Search for the cell housing the specified text and yield its [x, y] center coordinate. 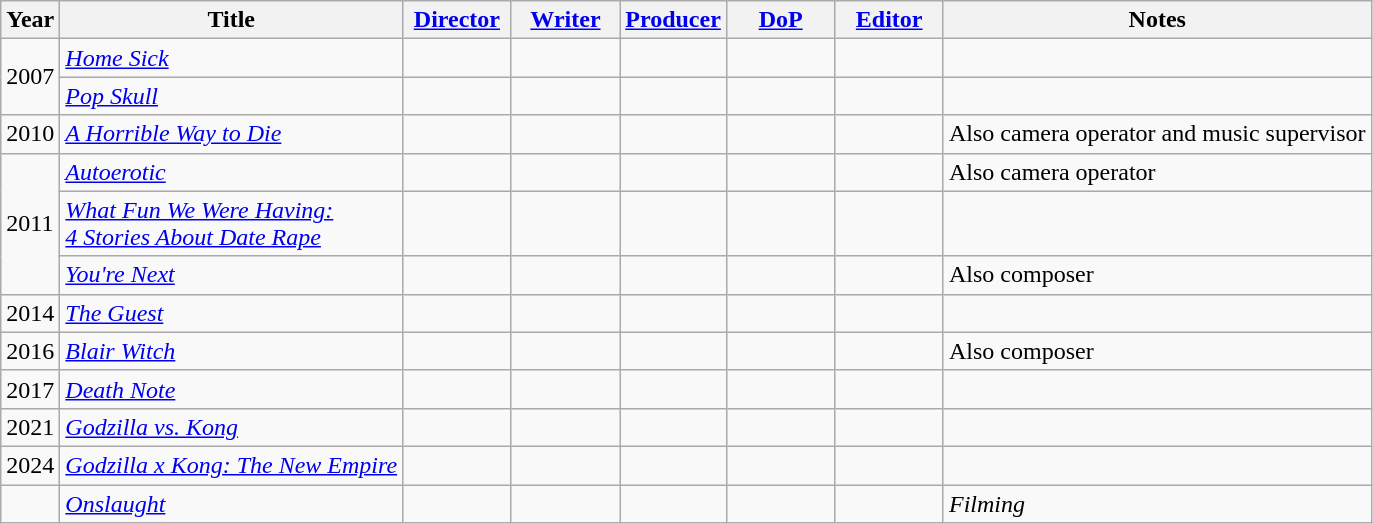
Producer [674, 20]
2016 [30, 351]
2024 [30, 465]
Year [30, 20]
2007 [30, 77]
Blair Witch [232, 351]
Also camera operator and music supervisor [1157, 134]
Notes [1157, 20]
Death Note [232, 389]
2017 [30, 389]
Title [232, 20]
The Guest [232, 313]
2014 [30, 313]
Pop Skull [232, 96]
Autoerotic [232, 172]
Filming [1157, 503]
You're Next [232, 275]
Onslaught [232, 503]
A Horrible Way to Die [232, 134]
Also camera operator [1157, 172]
What Fun We Were Having:4 Stories About Date Rape [232, 224]
Director [458, 20]
2011 [30, 224]
Godzilla vs. Kong [232, 427]
2010 [30, 134]
Writer [566, 20]
Home Sick [232, 58]
Editor [890, 20]
Godzilla x Kong: The New Empire [232, 465]
2021 [30, 427]
DoP [780, 20]
